Extract the (X, Y) coordinate from the center of the cell holding the provided text.  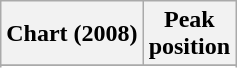
Peak position (189, 34)
Chart (2008) (72, 34)
